Return the [X, Y] coordinate for the center point of the cell that contains the specified text.  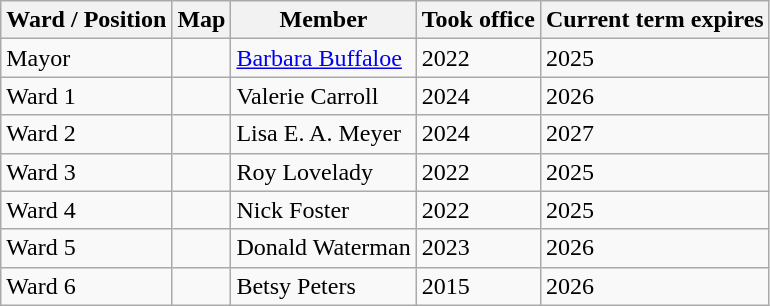
Ward 1 [86, 96]
Ward / Position [86, 20]
Ward 3 [86, 172]
Barbara Buffaloe [324, 58]
Nick Foster [324, 210]
Donald Waterman [324, 248]
Ward 5 [86, 248]
Roy Lovelady [324, 172]
Valerie Carroll [324, 96]
Mayor [86, 58]
Map [202, 20]
Ward 4 [86, 210]
Betsy Peters [324, 286]
Ward 6 [86, 286]
2027 [654, 134]
Member [324, 20]
Took office [478, 20]
2015 [478, 286]
Ward 2 [86, 134]
2023 [478, 248]
Current term expires [654, 20]
Lisa E. A. Meyer [324, 134]
